Identify which cell holds the provided text, then report its [X, Y] central coordinate. 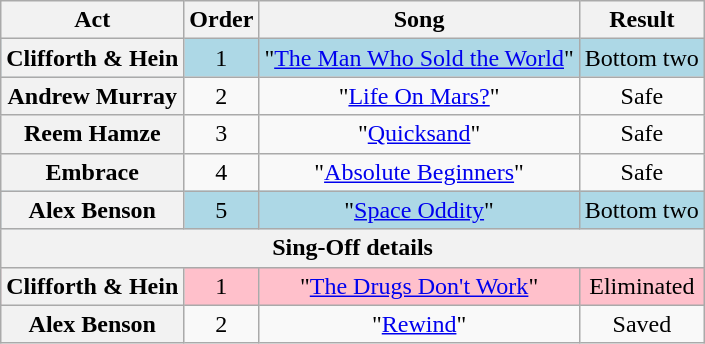
Embrace [92, 172]
Act [92, 20]
"Quicksand" [419, 134]
"Rewind" [419, 324]
Saved [642, 324]
Eliminated [642, 286]
Andrew Murray [92, 96]
"The Man Who Sold the World" [419, 58]
"The Drugs Don't Work" [419, 286]
"Absolute Beginners" [419, 172]
Song [419, 20]
"Space Oddity" [419, 210]
5 [222, 210]
Reem Hamze [92, 134]
Sing-Off details [353, 248]
"Life On Mars?" [419, 96]
3 [222, 134]
4 [222, 172]
Result [642, 20]
Order [222, 20]
